Return (X, Y) of the center of cell containing provided text 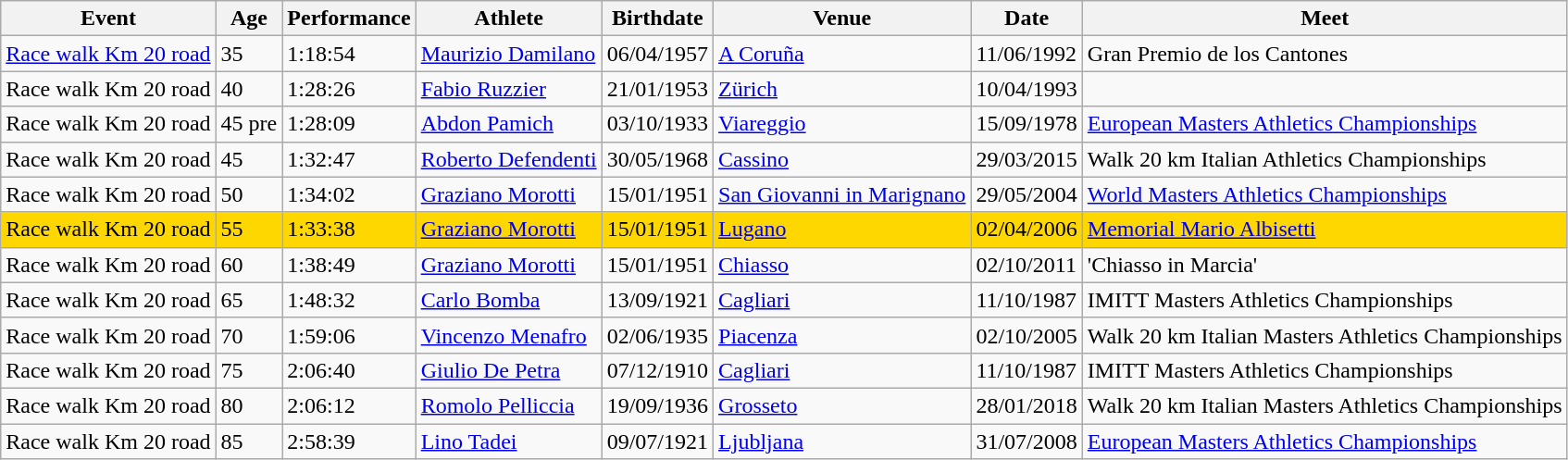
Chiasso (842, 265)
11/06/1992 (1027, 54)
45 pre (249, 124)
1:28:26 (349, 89)
Giulio De Petra (509, 370)
02/10/2011 (1027, 265)
1:48:32 (349, 300)
Age (249, 19)
Fabio Ruzzier (509, 89)
21/01/1953 (657, 89)
1:38:49 (349, 265)
28/01/2018 (1027, 405)
Vincenzo Menafro (509, 335)
02/04/2006 (1027, 230)
19/09/1936 (657, 405)
45 (249, 159)
Lino Tadei (509, 441)
31/07/2008 (1027, 441)
Memorial Mario Albisetti (1325, 230)
29/03/2015 (1027, 159)
2:06:12 (349, 405)
40 (249, 89)
Maurizio Damilano (509, 54)
65 (249, 300)
1:32:47 (349, 159)
Event (108, 19)
Date (1027, 19)
Viareggio (842, 124)
Ljubljana (842, 441)
Zürich (842, 89)
15/09/1978 (1027, 124)
07/12/1910 (657, 370)
1:59:06 (349, 335)
09/07/1921 (657, 441)
Piacenza (842, 335)
Carlo Bomba (509, 300)
World Masters Athletics Championships (1325, 194)
10/04/1993 (1027, 89)
55 (249, 230)
San Giovanni in Marignano (842, 194)
85 (249, 441)
2:58:39 (349, 441)
Athlete (509, 19)
02/10/2005 (1027, 335)
1:18:54 (349, 54)
75 (249, 370)
'Chiasso in Marcia' (1325, 265)
Walk 20 km Italian Athletics Championships (1325, 159)
02/06/1935 (657, 335)
Gran Premio de los Cantones (1325, 54)
03/10/1933 (657, 124)
13/09/1921 (657, 300)
Roberto Defendenti (509, 159)
Performance (349, 19)
1:28:09 (349, 124)
Meet (1325, 19)
06/04/1957 (657, 54)
30/05/1968 (657, 159)
A Coruña (842, 54)
Grosseto (842, 405)
Cassino (842, 159)
Abdon Pamich (509, 124)
2:06:40 (349, 370)
80 (249, 405)
35 (249, 54)
Romolo Pelliccia (509, 405)
29/05/2004 (1027, 194)
60 (249, 265)
50 (249, 194)
1:34:02 (349, 194)
Birthdate (657, 19)
70 (249, 335)
Lugano (842, 230)
1:33:38 (349, 230)
Venue (842, 19)
